Locate the cell with the specified text and output its [X, Y] center coordinate. 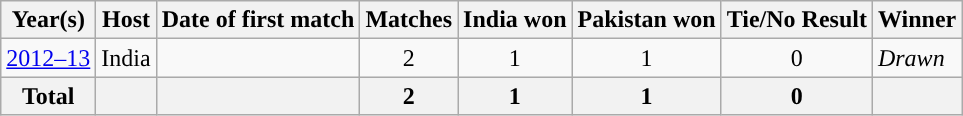
India [126, 58]
Year(s) [48, 20]
Pakistan won [646, 20]
Matches [409, 20]
Date of first match [258, 20]
2012–13 [48, 58]
India won [515, 20]
Tie/No Result [796, 20]
Winner [916, 20]
Drawn [916, 58]
Host [126, 20]
Total [48, 96]
